Scan for the cell matching the given text and deliver its [x, y] coordinate at center. 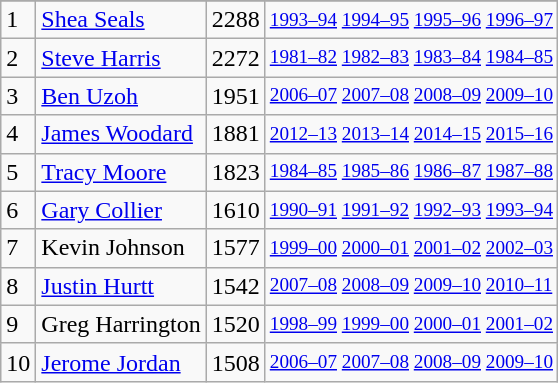
2012–13 2013–14 2014–15 2015–16 [411, 134]
9 [18, 324]
1577 [236, 248]
10 [18, 362]
4 [18, 134]
3 [18, 96]
2 [18, 58]
Tracy Moore [121, 172]
6 [18, 210]
Greg Harrington [121, 324]
Shea Seals [121, 20]
Ben Uzoh [121, 96]
5 [18, 172]
1508 [236, 362]
1951 [236, 96]
Steve Harris [121, 58]
Jerome Jordan [121, 362]
1542 [236, 286]
8 [18, 286]
1998–99 1999–00 2000–01 2001–02 [411, 324]
1881 [236, 134]
Gary Collier [121, 210]
2007–08 2008–09 2009–10 2010–11 [411, 286]
1981–82 1982–83 1983–84 1984–85 [411, 58]
Justin Hurtt [121, 286]
2288 [236, 20]
2272 [236, 58]
James Woodard [121, 134]
1984–85 1985–86 1986–87 1987–88 [411, 172]
1823 [236, 172]
Kevin Johnson [121, 248]
1990–91 1991–92 1992–93 1993–94 [411, 210]
1520 [236, 324]
1610 [236, 210]
7 [18, 248]
1993–94 1994–95 1995–96 1996–97 [411, 20]
1999–00 2000–01 2001–02 2002–03 [411, 248]
1 [18, 20]
